Return the [X, Y] coordinate for the center point of the cell that contains the specified text.  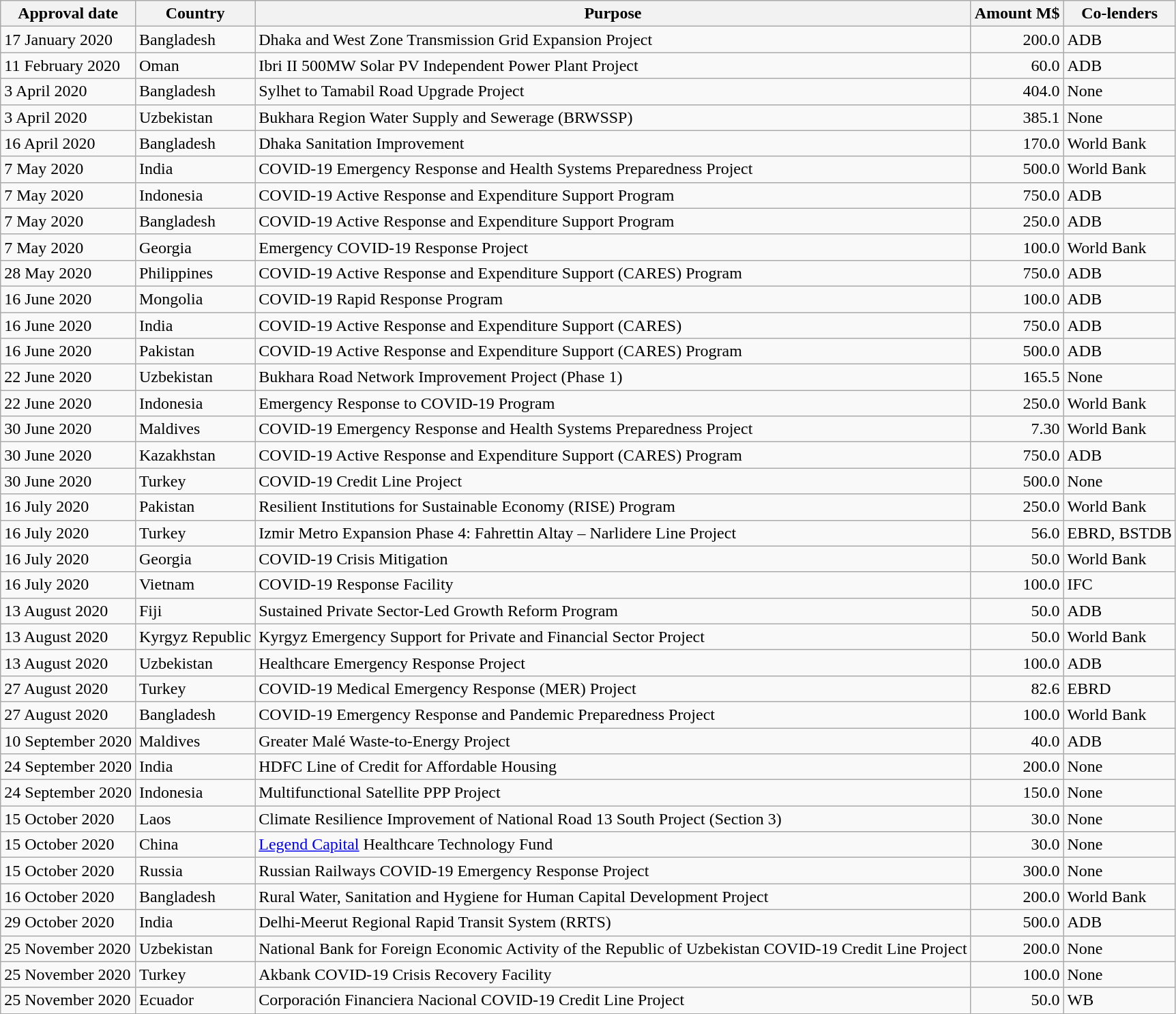
HDFC Line of Credit for Affordable Housing [613, 767]
COVID-19 Medical Emergency Response (MER) Project [613, 689]
29 October 2020 [68, 923]
Climate Resilience Improvement of National Road 13 South Project (Section 3) [613, 819]
COVID-19 Crisis Mitigation [613, 559]
Country [195, 14]
Purpose [613, 14]
Vietnam [195, 585]
Greater Malé Waste-to-Energy Project [613, 740]
Bukhara Road Network Improvement Project (Phase 1) [613, 377]
COVID-19 Rapid Response Program [613, 299]
28 May 2020 [68, 273]
11 February 2020 [68, 66]
Dhaka and West Zone Transmission Grid Expansion Project [613, 40]
Delhi-Meerut Regional Rapid Transit System (RRTS) [613, 923]
16 October 2020 [68, 897]
EBRD, BSTDB [1119, 533]
56.0 [1017, 533]
COVID-19 Active Response and Expenditure Support (CARES) [613, 325]
385.1 [1017, 117]
10 September 2020 [68, 740]
17 January 2020 [68, 40]
150.0 [1017, 793]
Resilient Institutions for Sustainable Economy (RISE) Program [613, 507]
82.6 [1017, 689]
Ibri II 500MW Solar PV Independent Power Plant Project [613, 66]
Legend Capital Healthcare Technology Fund [613, 845]
COVID-19 Credit Line Project [613, 481]
Kazakhstan [195, 455]
16 April 2020 [68, 143]
WB [1119, 1000]
Amount M$ [1017, 14]
EBRD [1119, 689]
Rural Water, Sanitation and Hygiene for Human Capital Development Project [613, 897]
Fiji [195, 611]
170.0 [1017, 143]
Kyrgyz Republic [195, 637]
60.0 [1017, 66]
Emergency COVID-19 Response Project [613, 247]
Sustained Private Sector-Led Growth Reform Program [613, 611]
40.0 [1017, 740]
Approval date [68, 14]
Russian Railways COVID-19 Emergency Response Project [613, 871]
Emergency Response to COVID-19 Program [613, 403]
300.0 [1017, 871]
Sylhet to Tamabil Road Upgrade Project [613, 91]
Healthcare Emergency Response Project [613, 663]
Dhaka Sanitation Improvement [613, 143]
7.30 [1017, 429]
National Bank for Foreign Economic Activity of the Republic of Uzbekistan COVID-19 Credit Line Project [613, 948]
Oman [195, 66]
COVID-19 Response Facility [613, 585]
IFC [1119, 585]
Co-lenders [1119, 14]
165.5 [1017, 377]
COVID-19 Emergency Response and Pandemic Preparedness Project [613, 714]
Ecuador [195, 1000]
Laos [195, 819]
Akbank COVID-19 Crisis Recovery Facility [613, 974]
Bukhara Region Water Supply and Sewerage (BRWSSP) [613, 117]
Kyrgyz Emergency Support for Private and Financial Sector Project [613, 637]
Corporación Financiera Nacional COVID-19 Credit Line Project [613, 1000]
Russia [195, 871]
China [195, 845]
Philippines [195, 273]
404.0 [1017, 91]
Multifunctional Satellite PPP Project [613, 793]
Izmir Metro Expansion Phase 4: Fahrettin Altay – Narlidere Line Project [613, 533]
Mongolia [195, 299]
